Find where the given text appears and provide that cell's center as (x, y) coordinate. 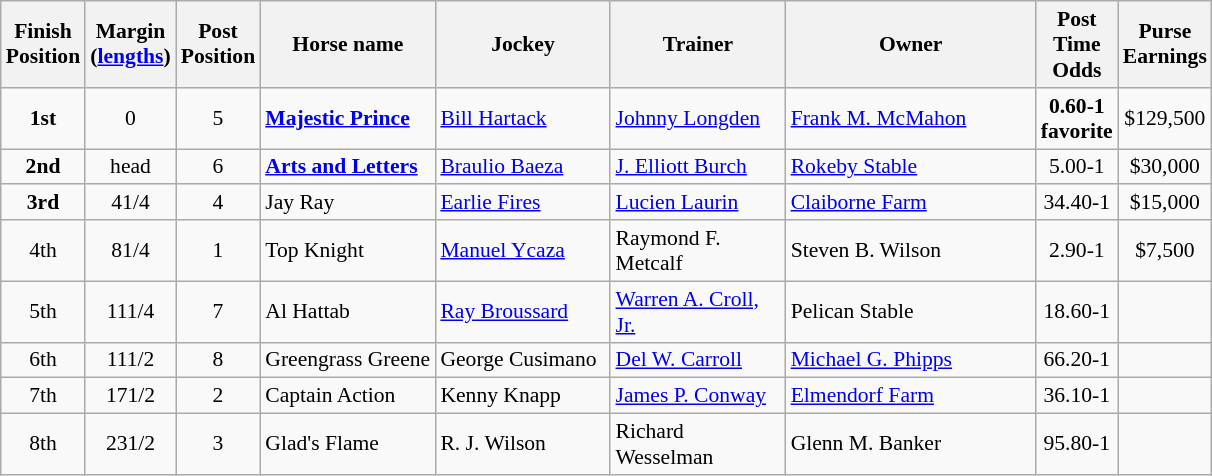
2.90-1 (1077, 250)
5th (43, 312)
Johnny Longden (698, 118)
PostPosition (218, 44)
34.40-1 (1077, 203)
Bill Hartack (522, 118)
PostTime Odds (1077, 44)
Arts and Letters (348, 167)
2nd (43, 167)
Greengrass Greene (348, 360)
Glenn M. Banker (911, 444)
66.20-1 (1077, 360)
R. J. Wilson (522, 444)
Claiborne Farm (911, 203)
7th (43, 396)
41/4 (130, 203)
8 (218, 360)
Lucien Laurin (698, 203)
7 (218, 312)
36.10-1 (1077, 396)
Finish Position (43, 44)
Raymond F. Metcalf (698, 250)
Frank M. McMahon (911, 118)
5.00-1 (1077, 167)
4th (43, 250)
Rokeby Stable (911, 167)
James P. Conway (698, 396)
Trainer (698, 44)
head (130, 167)
Owner (911, 44)
111/2 (130, 360)
0.60-1 favorite (1077, 118)
81/4 (130, 250)
$30,000 (1165, 167)
6th (43, 360)
Jockey (522, 44)
Steven B. Wilson (911, 250)
Majestic Prince (348, 118)
5 (218, 118)
J. Elliott Burch (698, 167)
Michael G. Phipps (911, 360)
231/2 (130, 444)
George Cusimano (522, 360)
Top Knight (348, 250)
171/2 (130, 396)
Horse name (348, 44)
Jay Ray (348, 203)
Earlie Fires (522, 203)
Captain Action (348, 396)
$129,500 (1165, 118)
Richard Wesselman (698, 444)
3 (218, 444)
1 (218, 250)
$15,000 (1165, 203)
95.80-1 (1077, 444)
111/4 (130, 312)
Kenny Knapp (522, 396)
6 (218, 167)
Manuel Ycaza (522, 250)
4 (218, 203)
1st (43, 118)
$7,500 (1165, 250)
8th (43, 444)
2 (218, 396)
Glad's Flame (348, 444)
Ray Broussard (522, 312)
Elmendorf Farm (911, 396)
Al Hattab (348, 312)
PurseEarnings (1165, 44)
3rd (43, 203)
Pelican Stable (911, 312)
18.60-1 (1077, 312)
Braulio Baeza (522, 167)
Warren A. Croll, Jr. (698, 312)
Del W. Carroll (698, 360)
0 (130, 118)
Margin (lengths) (130, 44)
